Scan for the cell matching the given text and deliver its [x, y] coordinate at center. 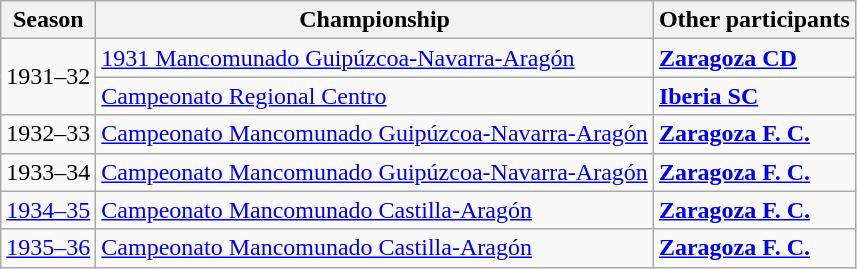
1933–34 [48, 172]
Campeonato Regional Centro [375, 96]
Other participants [754, 20]
1931–32 [48, 77]
1931 Mancomunado Guipúzcoa-Navarra-Aragón [375, 58]
Championship [375, 20]
1935–36 [48, 248]
Zaragoza CD [754, 58]
Iberia SC [754, 96]
Season [48, 20]
1934–35 [48, 210]
1932–33 [48, 134]
